Identify which cell holds the provided text, then report its (x, y) central coordinate. 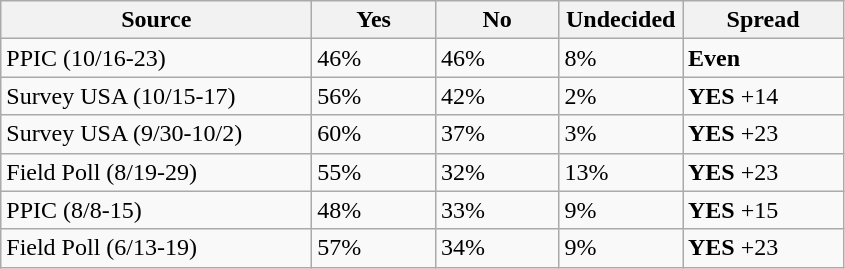
55% (374, 172)
60% (374, 134)
2% (621, 96)
33% (497, 210)
PPIC (8/8-15) (156, 210)
YES +14 (762, 96)
No (497, 20)
56% (374, 96)
8% (621, 58)
Survey USA (10/15-17) (156, 96)
42% (497, 96)
Source (156, 20)
Field Poll (8/19-29) (156, 172)
YES +15 (762, 210)
Field Poll (6/13-19) (156, 248)
34% (497, 248)
32% (497, 172)
Undecided (621, 20)
Survey USA (9/30-10/2) (156, 134)
Spread (762, 20)
57% (374, 248)
13% (621, 172)
Even (762, 58)
Yes (374, 20)
37% (497, 134)
48% (374, 210)
3% (621, 134)
PPIC (10/16-23) (156, 58)
